From the cell containing the given text, extract its center point as (X, Y) coordinate. 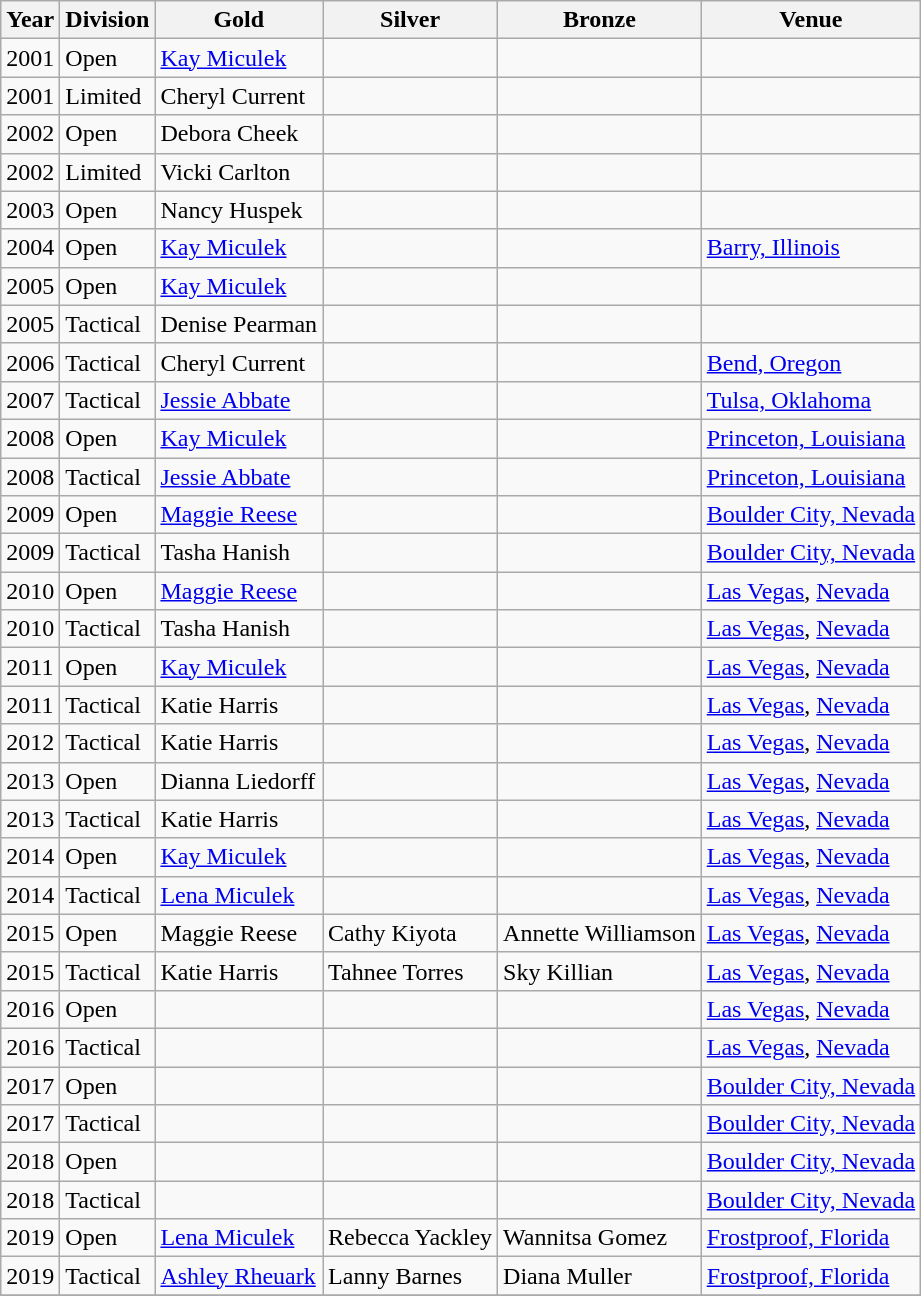
Diana Muller (600, 1276)
Nancy Huspek (239, 210)
Bronze (600, 20)
Vicki Carlton (239, 172)
Division (108, 20)
Cathy Kiyota (410, 933)
Tulsa, Oklahoma (810, 400)
Dianna Liedorff (239, 781)
Rebecca Yackley (410, 1238)
Sky Killian (600, 971)
Gold (239, 20)
Year (30, 20)
Debora Cheek (239, 134)
Wannitsa Gomez (600, 1238)
2012 (30, 743)
Bend, Oregon (810, 362)
2003 (30, 210)
2006 (30, 362)
2007 (30, 400)
Ashley Rheuark (239, 1276)
Barry, Illinois (810, 248)
Venue (810, 20)
Tahnee Torres (410, 971)
2004 (30, 248)
Lanny Barnes (410, 1276)
Denise Pearman (239, 324)
Annette Williamson (600, 933)
Silver (410, 20)
